Capture the cell that displays the provided text and extract its (X, Y) central coordinate. 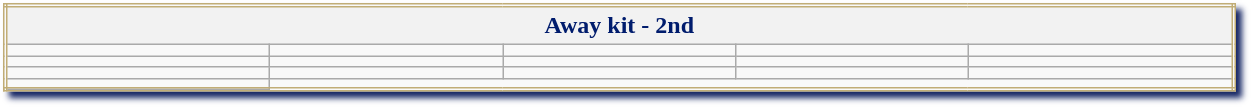
Away kit - 2nd (619, 25)
